Pinpoint the cell where the given text exists, returning its [x, y] midpoint coordinate. 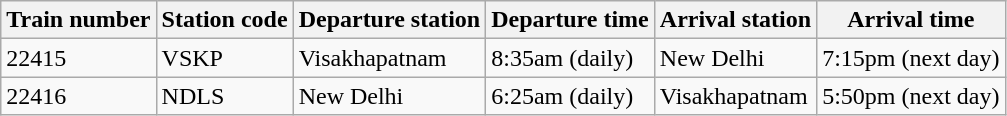
Departure time [570, 20]
Arrival time [911, 20]
22415 [78, 58]
22416 [78, 96]
Departure station [390, 20]
8:35am (daily) [570, 58]
Arrival station [735, 20]
5:50pm (next day) [911, 96]
7:15pm (next day) [911, 58]
Train number [78, 20]
NDLS [224, 96]
6:25am (daily) [570, 96]
Station code [224, 20]
VSKP [224, 58]
